Return (x, y) of the center of cell containing provided text 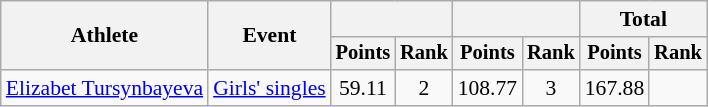
Girls' singles (270, 88)
2 (424, 88)
Total (644, 19)
59.11 (363, 88)
3 (551, 88)
Athlete (104, 36)
Event (270, 36)
Elizabet Tursynbayeva (104, 88)
167.88 (614, 88)
108.77 (488, 88)
